From the cell containing the given text, extract its center point as [x, y] coordinate. 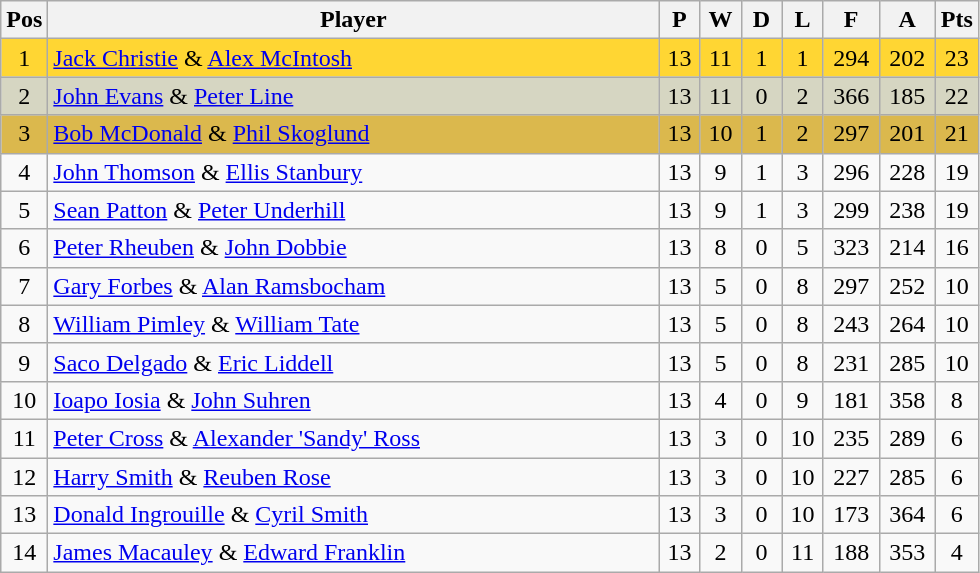
Gary Forbes & Alan Ramsbocham [354, 286]
16 [956, 248]
D [762, 20]
264 [907, 324]
238 [907, 210]
Pos [24, 20]
W [720, 20]
358 [907, 400]
243 [851, 324]
323 [851, 248]
214 [907, 248]
A [907, 20]
William Pimley & William Tate [354, 324]
231 [851, 362]
252 [907, 286]
364 [907, 515]
22 [956, 96]
12 [24, 477]
F [851, 20]
353 [907, 553]
Saco Delgado & Eric Liddell [354, 362]
23 [956, 58]
299 [851, 210]
Harry Smith & Reuben Rose [354, 477]
294 [851, 58]
Donald Ingrouille & Cyril Smith [354, 515]
7 [24, 286]
181 [851, 400]
Bob McDonald & Phil Skoglund [354, 134]
228 [907, 172]
235 [851, 438]
L [802, 20]
P [680, 20]
Jack Christie & Alex McIntosh [354, 58]
202 [907, 58]
366 [851, 96]
185 [907, 96]
Peter Rheuben & John Dobbie [354, 248]
21 [956, 134]
227 [851, 477]
289 [907, 438]
173 [851, 515]
188 [851, 553]
James Macauley & Edward Franklin [354, 553]
296 [851, 172]
201 [907, 134]
Pts [956, 20]
Sean Patton & Peter Underhill [354, 210]
John Evans & Peter Line [354, 96]
Peter Cross & Alexander 'Sandy' Ross [354, 438]
John Thomson & Ellis Stanbury [354, 172]
Player [354, 20]
Ioapo Iosia & John Suhren [354, 400]
14 [24, 553]
